Return (x, y) of the center of cell containing provided text 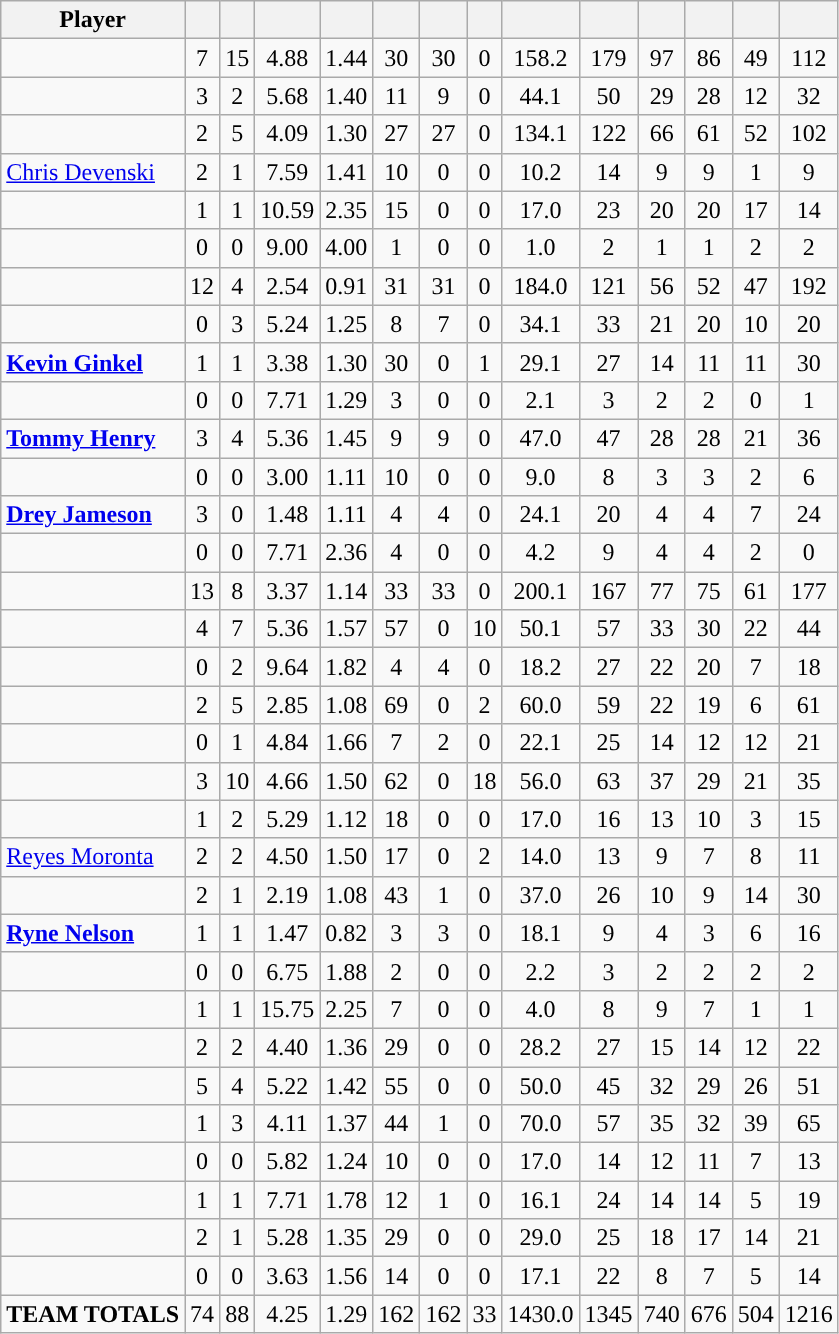
1.45 (346, 438)
1.66 (346, 743)
37.0 (540, 895)
1.56 (346, 1276)
3.37 (288, 591)
1.44 (346, 58)
2.35 (346, 210)
18.1 (540, 933)
6.75 (288, 971)
5.24 (288, 324)
1.88 (346, 971)
1.25 (346, 324)
192 (808, 286)
9.0 (540, 477)
56 (662, 286)
4.0 (540, 1009)
TEAM TOTALS (93, 1314)
4.2 (540, 553)
1.40 (346, 96)
44.1 (540, 96)
60.0 (540, 705)
1.78 (346, 1200)
504 (756, 1314)
Drey Jameson (93, 515)
2.19 (288, 895)
1.48 (288, 515)
17.1 (540, 1276)
2.54 (288, 286)
1.24 (346, 1162)
45 (608, 1085)
Reyes Moronta (93, 857)
62 (396, 781)
97 (662, 58)
1.41 (346, 172)
70.0 (540, 1124)
122 (608, 134)
5.29 (288, 819)
0.91 (346, 286)
167 (608, 591)
1345 (608, 1314)
55 (396, 1085)
2.1 (540, 400)
37 (662, 781)
1.0 (540, 248)
56.0 (540, 781)
Player (93, 20)
66 (662, 134)
1.12 (346, 819)
3.38 (288, 362)
77 (662, 591)
200.1 (540, 591)
63 (608, 781)
134.1 (540, 134)
5.28 (288, 1238)
184.0 (540, 286)
5.82 (288, 1162)
177 (808, 591)
3.63 (288, 1276)
9.00 (288, 248)
69 (396, 705)
50 (608, 96)
1.57 (346, 629)
43 (396, 895)
7.59 (288, 172)
2.36 (346, 553)
9.64 (288, 667)
51 (808, 1085)
Ryne Nelson (93, 933)
2.25 (346, 1009)
5.22 (288, 1085)
22.1 (540, 743)
121 (608, 286)
4.40 (288, 1047)
4.11 (288, 1124)
1.42 (346, 1085)
86 (708, 58)
29.0 (540, 1238)
158.2 (540, 58)
2.85 (288, 705)
59 (608, 705)
15.75 (288, 1009)
49 (756, 58)
74 (202, 1314)
1430.0 (540, 1314)
Kevin Ginkel (93, 362)
3.00 (288, 477)
Tommy Henry (93, 438)
1.47 (288, 933)
14.0 (540, 857)
34.1 (540, 324)
4.50 (288, 857)
36 (808, 438)
4.09 (288, 134)
50.0 (540, 1085)
1.35 (346, 1238)
2.2 (540, 971)
4.25 (288, 1314)
10.2 (540, 172)
23 (608, 210)
0.82 (346, 933)
1216 (808, 1314)
29.1 (540, 362)
28.2 (540, 1047)
47.0 (540, 438)
4.84 (288, 743)
5.68 (288, 96)
50.1 (540, 629)
1.36 (346, 1047)
740 (662, 1314)
676 (708, 1314)
1.82 (346, 667)
65 (808, 1124)
1.14 (346, 591)
88 (238, 1314)
10.59 (288, 210)
75 (708, 591)
4.66 (288, 781)
18.2 (540, 667)
24.1 (540, 515)
179 (608, 58)
112 (808, 58)
16.1 (540, 1200)
4.88 (288, 58)
1.37 (346, 1124)
39 (756, 1124)
Chris Devenski (93, 172)
102 (808, 134)
4.00 (346, 248)
